Locate the cell with the specified text and output its [x, y] center coordinate. 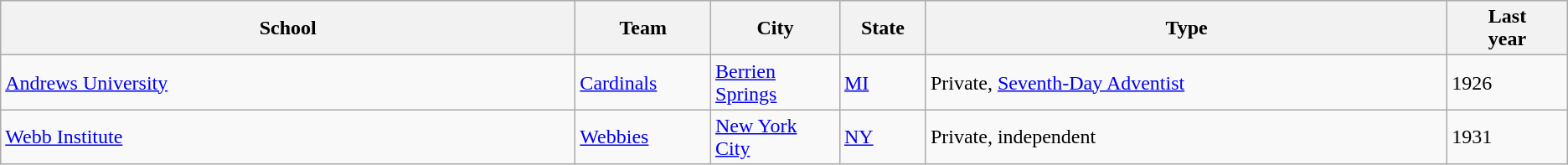
Berrien Springs [776, 82]
Private, Seventh-Day Adventist [1186, 82]
Andrews University [288, 82]
New York City [776, 137]
1931 [1508, 137]
State [883, 28]
MI [883, 82]
Webbies [643, 137]
Lastyear [1508, 28]
Type [1186, 28]
City [776, 28]
Private, independent [1186, 137]
1926 [1508, 82]
NY [883, 137]
Cardinals [643, 82]
School [288, 28]
Webb Institute [288, 137]
Team [643, 28]
